Return (x, y) of the center of cell containing provided text 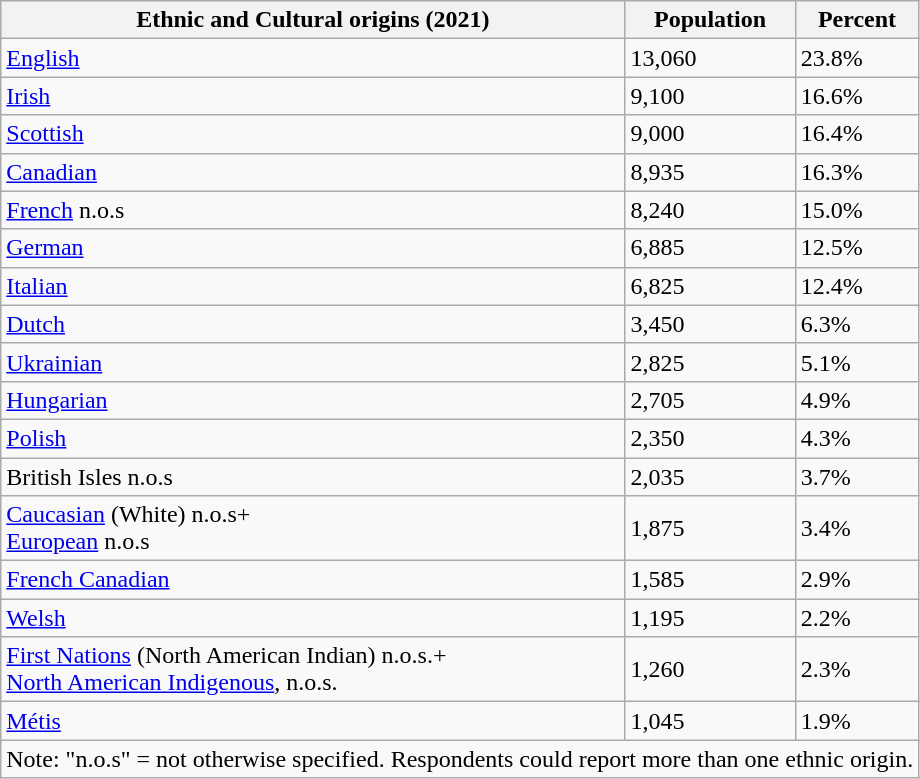
12.4% (856, 286)
Polish (313, 438)
8,240 (710, 210)
2.3% (856, 670)
Ethnic and Cultural origins (2021) (313, 20)
16.3% (856, 172)
Note: "n.o.s" = not otherwise specified. Respondents could report more than one ethnic origin. (460, 759)
Welsh (313, 618)
15.0% (856, 210)
Dutch (313, 324)
Canadian (313, 172)
6.3% (856, 324)
3.7% (856, 477)
Irish (313, 96)
2.9% (856, 580)
German (313, 248)
1,195 (710, 618)
4.9% (856, 400)
1,260 (710, 670)
6,825 (710, 286)
23.8% (856, 58)
Ukrainian (313, 362)
6,885 (710, 248)
4.3% (856, 438)
3.4% (856, 528)
1,875 (710, 528)
2,350 (710, 438)
2,825 (710, 362)
First Nations (North American Indian) n.o.s.+North American Indigenous, n.o.s. (313, 670)
8,935 (710, 172)
Métis (313, 721)
British Isles n.o.s (313, 477)
1,045 (710, 721)
Caucasian (White) n.o.s+European n.o.s (313, 528)
3,450 (710, 324)
1,585 (710, 580)
9,000 (710, 134)
13,060 (710, 58)
Population (710, 20)
French n.o.s (313, 210)
2,035 (710, 477)
2,705 (710, 400)
Italian (313, 286)
2.2% (856, 618)
16.6% (856, 96)
1.9% (856, 721)
Scottish (313, 134)
9,100 (710, 96)
16.4% (856, 134)
English (313, 58)
Hungarian (313, 400)
12.5% (856, 248)
5.1% (856, 362)
French Canadian (313, 580)
Percent (856, 20)
